Detect which cell encompasses the target text, then output its [X, Y] center coordinate. 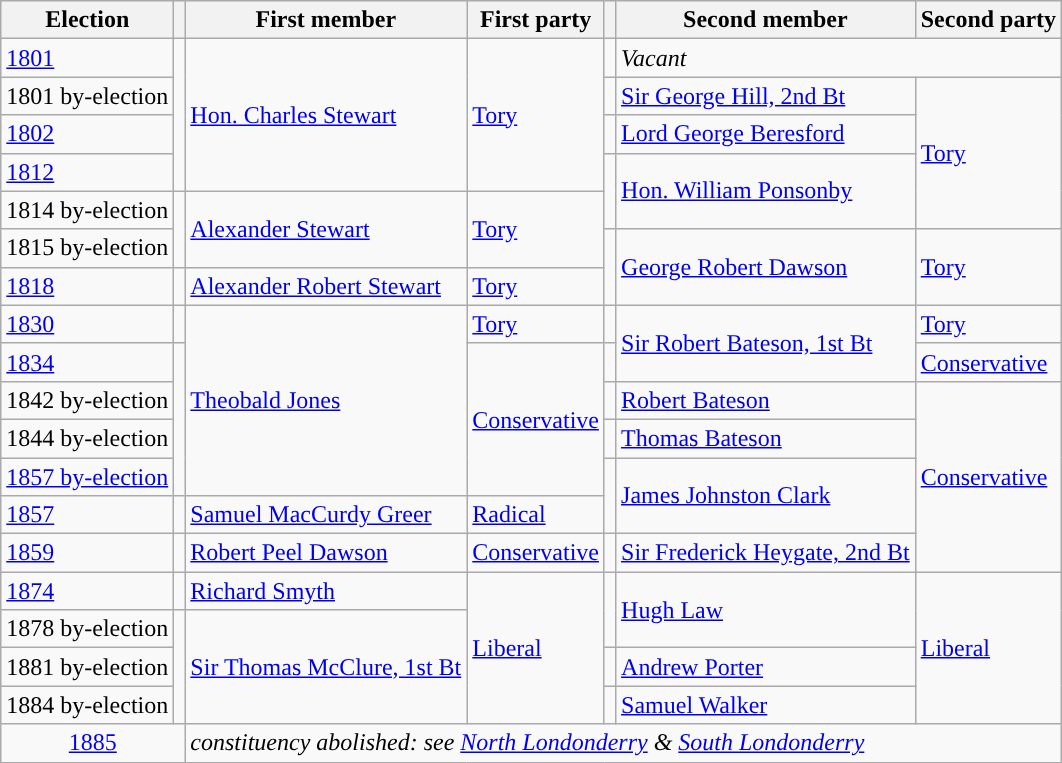
1885 [93, 743]
Hugh Law [766, 610]
1857 by-election [88, 477]
1812 [88, 172]
1830 [88, 324]
George Robert Dawson [766, 267]
1878 by-election [88, 629]
Sir George Hill, 2nd Bt [766, 96]
James Johnston Clark [766, 496]
Sir Thomas McClure, 1st Bt [326, 667]
1881 by-election [88, 667]
1815 by-election [88, 248]
constituency abolished: see North Londonderry & South Londonderry [624, 743]
1842 by-election [88, 400]
Richard Smyth [326, 591]
1801 [88, 58]
Robert Peel Dawson [326, 553]
Sir Frederick Heygate, 2nd Bt [766, 553]
Hon. Charles Stewart [326, 115]
Lord George Beresford [766, 134]
Alexander Robert Stewart [326, 286]
Thomas Bateson [766, 438]
1818 [88, 286]
Alexander Stewart [326, 229]
1844 by-election [88, 438]
Robert Bateson [766, 400]
1859 [88, 553]
Second member [766, 20]
Election [88, 20]
Sir Robert Bateson, 1st Bt [766, 343]
1857 [88, 515]
1874 [88, 591]
1814 by-election [88, 210]
Andrew Porter [766, 667]
Samuel MacCurdy Greer [326, 515]
Vacant [839, 58]
First party [536, 20]
Theobald Jones [326, 400]
First member [326, 20]
Second party [988, 20]
Hon. William Ponsonby [766, 191]
1801 by-election [88, 96]
Radical [536, 515]
1884 by-election [88, 705]
1834 [88, 362]
1802 [88, 134]
Samuel Walker [766, 705]
